Search for the cell housing the specified text and yield its (x, y) center coordinate. 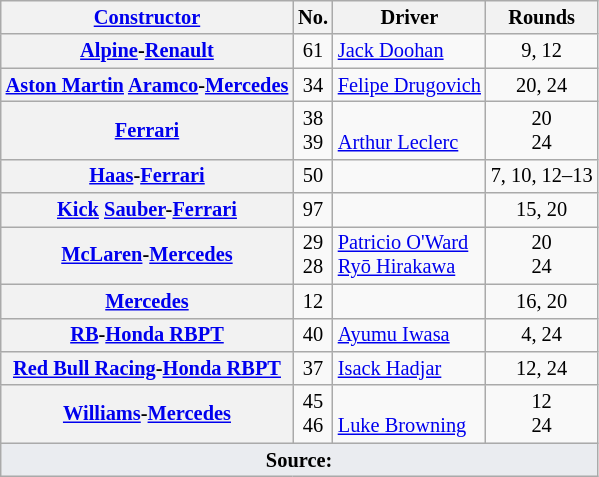
34 (313, 85)
Patricio O'WardRyō Hirakawa (410, 255)
Jack Doohan (410, 51)
97 (313, 210)
Rounds (542, 17)
Driver (410, 17)
No. (313, 17)
12, 24 (542, 368)
2928 (313, 255)
37 (313, 368)
Ferrari (147, 130)
Arthur Leclerc (410, 130)
Mercedes (147, 301)
12 (313, 301)
Alpine-Renault (147, 51)
Luke Browning (410, 414)
4, 24 (542, 335)
15, 20 (542, 210)
61 (313, 51)
16, 20 (542, 301)
Ayumu Iwasa (410, 335)
9, 12 (542, 51)
20, 24 (542, 85)
3839 (313, 130)
Aston Martin Aramco-Mercedes (147, 85)
4546 (313, 414)
Red Bull Racing-Honda RBPT (147, 368)
Constructor (147, 17)
RB-Honda RBPT (147, 335)
Felipe Drugovich (410, 85)
Williams-Mercedes (147, 414)
McLaren-Mercedes (147, 255)
Source: (300, 460)
Haas-Ferrari (147, 176)
Isack Hadjar (410, 368)
Kick Sauber-Ferrari (147, 210)
7, 10, 12–13 (542, 176)
1224 (542, 414)
50 (313, 176)
40 (313, 335)
